From the cell containing the given text, extract its center point as (x, y) coordinate. 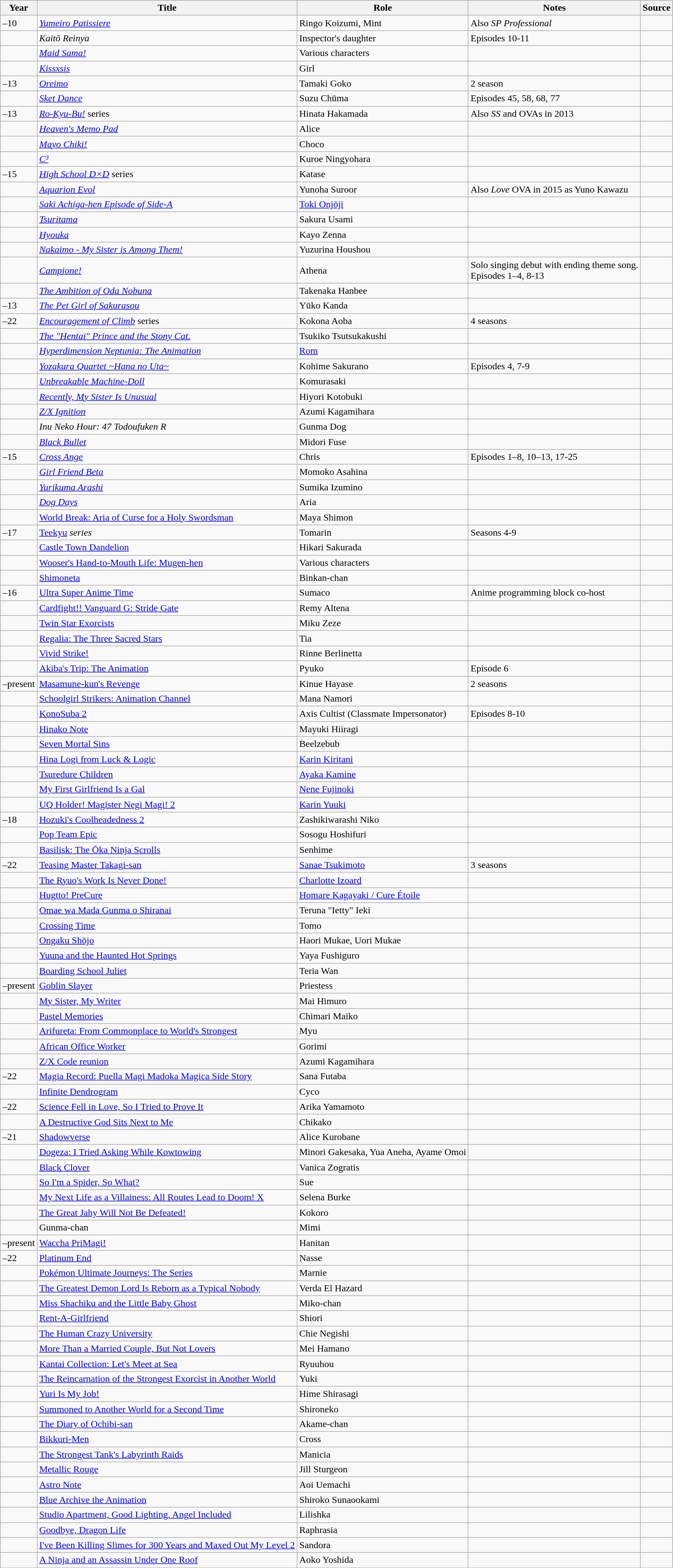
Solo singing debut with ending theme song. Episodes 1–4, 8-13 (555, 270)
Miku Zeze (383, 623)
Girl Friend Beta (167, 472)
Komurasaki (383, 381)
Tomo (383, 926)
Black Bullet (167, 442)
Cardfight!! Vanguard G: Stride Gate (167, 608)
The Greatest Demon Lord Is Reborn as a Typical Nobody (167, 1288)
Lilishka (383, 1515)
Ringo Koizumi, Mint (383, 23)
Encouragement of Climb series (167, 321)
Alice (383, 129)
My Next Life as a Villainess: All Routes Lead to Doom! X (167, 1198)
Maya Shimon (383, 517)
Kaitō Reinya (167, 38)
Platinum End (167, 1258)
My Sister, My Writer (167, 1001)
Notes (555, 8)
Yumeiro Patissiere (167, 23)
Chie Negishi (383, 1333)
Hyperdimension Neptunia: The Animation (167, 351)
4 seasons (555, 321)
Chikako (383, 1122)
Ro-Kyu-Bu! series (167, 114)
C³ (167, 159)
Seasons 4-9 (555, 532)
Vivid Strike! (167, 653)
World Break: Aria of Curse for a Holy Swordsman (167, 517)
Unbreakable Machine-Doll (167, 381)
Rent-A-Girlfriend (167, 1318)
Sumaco (383, 593)
UQ Holder! Magister Negi Magi! 2 (167, 804)
Akame-chan (383, 1424)
–21 (19, 1137)
Remy Altena (383, 608)
Shironeko (383, 1409)
KonoSuba 2 (167, 714)
Studio Apartment, Good Lighting, Angel Included (167, 1515)
A Destructive God Sits Next to Me (167, 1122)
Anime programming block co-host (555, 593)
–10 (19, 23)
Tomarin (383, 532)
Crossing Time (167, 926)
Priestess (383, 986)
Tsukiko Tsutsukakushi (383, 336)
Hiyori Kotobuki (383, 396)
Sumika Izumino (383, 487)
Arika Yamamoto (383, 1107)
Cross (383, 1439)
Katase (383, 174)
More Than a Married Couple, But Not Lovers (167, 1348)
The Ryuo's Work Is Never Done! (167, 880)
Aria (383, 502)
Oreimo (167, 83)
Takenaka Hanbee (383, 291)
Masamune-kun's Revenge (167, 683)
Gunma Dog (383, 426)
Manicia (383, 1454)
Hugtto! PreCure (167, 895)
Magia Record: Puella Magi Madoka Magica Side Story (167, 1076)
Castle Town Dandelion (167, 548)
The Ambition of Oda Nobuna (167, 291)
Chris (383, 457)
Hikari Sakurada (383, 548)
Haori Mukae, Uori Mukae (383, 941)
Verda El Hazard (383, 1288)
Minori Gakesaka, Yua Aneha, Ayame Omoi (383, 1152)
Sanae Tsukimoto (383, 865)
Ayaka Kamine (383, 774)
Aquarion Evol (167, 189)
Vanica Zogratis (383, 1167)
Yurikuma Arashi (167, 487)
Recently, My Sister Is Unusual (167, 396)
Charlotte Izoard (383, 880)
Yuuna and the Haunted Hot Springs (167, 956)
Momoko Asahina (383, 472)
Dogeza: I Tried Asking While Kowtowing (167, 1152)
Waccha PriMagi! (167, 1243)
Binkan-chan (383, 578)
Z/X Ignition (167, 411)
A Ninja and an Assassin Under One Roof (167, 1560)
Shimoneta (167, 578)
Karin Kiritani (383, 759)
Yuzurina Houshou (383, 250)
Pop Team Epic (167, 835)
Nakaimo - My Sister is Among Them! (167, 250)
Kinue Hayase (383, 683)
Kokoro (383, 1213)
Girl (383, 68)
Karin Yuuki (383, 804)
African Office Worker (167, 1046)
Yūko Kanda (383, 306)
Choco (383, 144)
Heaven's Memo Pad (167, 129)
Sana Futaba (383, 1076)
Mayuki Hiiragi (383, 729)
Summoned to Another World for a Second Time (167, 1409)
–17 (19, 532)
Chimari Maiko (383, 1016)
Rinne Berlinetta (383, 653)
Science Fell in Love, So I Tried to Prove It (167, 1107)
Nasse (383, 1258)
Boarding School Juliet (167, 971)
Kantai Collection: Let's Meet at Sea (167, 1364)
Tia (383, 638)
Hina Logi from Luck & Logic (167, 759)
Goodbye, Dragon Life (167, 1530)
Mimi (383, 1228)
Homare Kagayaki / Cure Étoile (383, 895)
I've Been Killing Slimes for 300 Years and Maxed Out My Level 2 (167, 1545)
Twin Star Exorcists (167, 623)
Episodes 4, 7-9 (555, 366)
Teasing Master Takagi-san (167, 865)
Nene Fujinoki (383, 789)
My First Girlfriend Is a Gal (167, 789)
Dog Days (167, 502)
Myu (383, 1031)
Akiba's Trip: The Animation (167, 668)
Hozuki's Coolheadedness 2 (167, 820)
High School D×D series (167, 174)
Yaya Fushiguro (383, 956)
Axis Cultist (Classmate Impersonator) (383, 714)
Teria Wan (383, 971)
Kokona Aoba (383, 321)
Hyouka (167, 235)
Episode 6 (555, 668)
Inu Neko Hour: 47 Todoufuken R (167, 426)
Gorimi (383, 1046)
Alice Kurobane (383, 1137)
Yuki (383, 1379)
Arifureta: From Commonplace to World's Strongest (167, 1031)
Sandora (383, 1545)
Campione! (167, 270)
Kayo Zenna (383, 235)
Mai Himuro (383, 1001)
Also SS and OVAs in 2013 (555, 114)
Episodes 45, 58, 68, 77 (555, 98)
Year (19, 8)
Bikkuri-Men (167, 1439)
3 seasons (555, 865)
Miss Shachiku and the Little Baby Ghost (167, 1303)
Inspector's daughter (383, 38)
Schoolgirl Strikers: Animation Channel (167, 699)
Shiori (383, 1318)
Selena Burke (383, 1198)
Hinata Hakamada (383, 114)
Athena (383, 270)
Sket Dance (167, 98)
Regalia: The Three Sacred Stars (167, 638)
Hime Shirasagi (383, 1394)
Episodes 1–8, 10–13, 17-25 (555, 457)
Suzu Chūma (383, 98)
Mayo Chiki! (167, 144)
Yuri Is My Job! (167, 1394)
Beelzebub (383, 744)
Hanitan (383, 1243)
Ongaku Shōjo (167, 941)
Raphrasia (383, 1530)
Jill Sturgeon (383, 1470)
Metallic Rouge (167, 1470)
Black Clover (167, 1167)
Toki Onjōji (383, 204)
2 season (555, 83)
Z/X Code reunion (167, 1061)
The "Hentai" Prince and the Stony Cat. (167, 336)
Aoi Uemachi (383, 1485)
Episodes 8-10 (555, 714)
Ryuuhou (383, 1364)
Also Love OVA in 2015 as Yuno Kawazu (555, 189)
The Human Crazy University (167, 1333)
Tsuredure Children (167, 774)
The Pet Girl of Sakurasou (167, 306)
Tsuritama (167, 220)
Kuroe Ningyohara (383, 159)
Role (383, 8)
Sosogu Hoshifuri (383, 835)
Infinite Dendrogram (167, 1092)
Teruna "Ietty" Ieki (383, 910)
Shadowverse (167, 1137)
–18 (19, 820)
Source (656, 8)
Yozakura Quartet ~Hana no Uta~ (167, 366)
Pastel Memories (167, 1016)
Aoko Yoshida (383, 1560)
Goblin Slayer (167, 986)
Gunma-chan (167, 1228)
Hinako Note (167, 729)
Pokémon Ultimate Journeys: The Series (167, 1273)
The Strongest Tank's Labyrinth Raids (167, 1454)
Omae wa Mada Gunma o Shiranai (167, 910)
The Diary of Ochibi-san (167, 1424)
The Great Jahy Will Not Be Defeated! (167, 1213)
Mana Namori (383, 699)
Mei Hamano (383, 1348)
Shiroko Sunaookami (383, 1500)
Senhime (383, 850)
Saki Achiga-hen Episode of Side-A (167, 204)
Marnie (383, 1273)
2 seasons (555, 683)
Kissxsis (167, 68)
Basilisk: The Ōka Ninja Scrolls (167, 850)
The Reincarnation of the Strongest Exorcist in Another World (167, 1379)
Cross Ange (167, 457)
Kohime Sakurano (383, 366)
–16 (19, 593)
Sakura Usami (383, 220)
Teekyu series (167, 532)
Ultra Super Anime Time (167, 593)
Cyco (383, 1092)
So I'm a Spider, So What? (167, 1182)
Tamaki Goko (383, 83)
Blue Archive the Animation (167, 1500)
Maid Sama! (167, 53)
Wooser's Hand-to-Mouth Life: Mugen-hen (167, 563)
Rom (383, 351)
Astro Note (167, 1485)
Zashikiwarashi Niko (383, 820)
Pyuko (383, 668)
Also SP Professional (555, 23)
Episodes 10-11 (555, 38)
Yunoha Suroor (383, 189)
Midori Fuse (383, 442)
Miko-chan (383, 1303)
Sue (383, 1182)
Title (167, 8)
Seven Mortal Sins (167, 744)
